Detect which cell encompasses the target text, then output its [x, y] center coordinate. 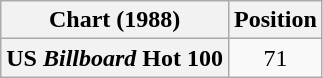
71 [276, 58]
Position [276, 20]
Chart (1988) [115, 20]
US Billboard Hot 100 [115, 58]
